Scan for the cell matching the given text and deliver its (x, y) coordinate at center. 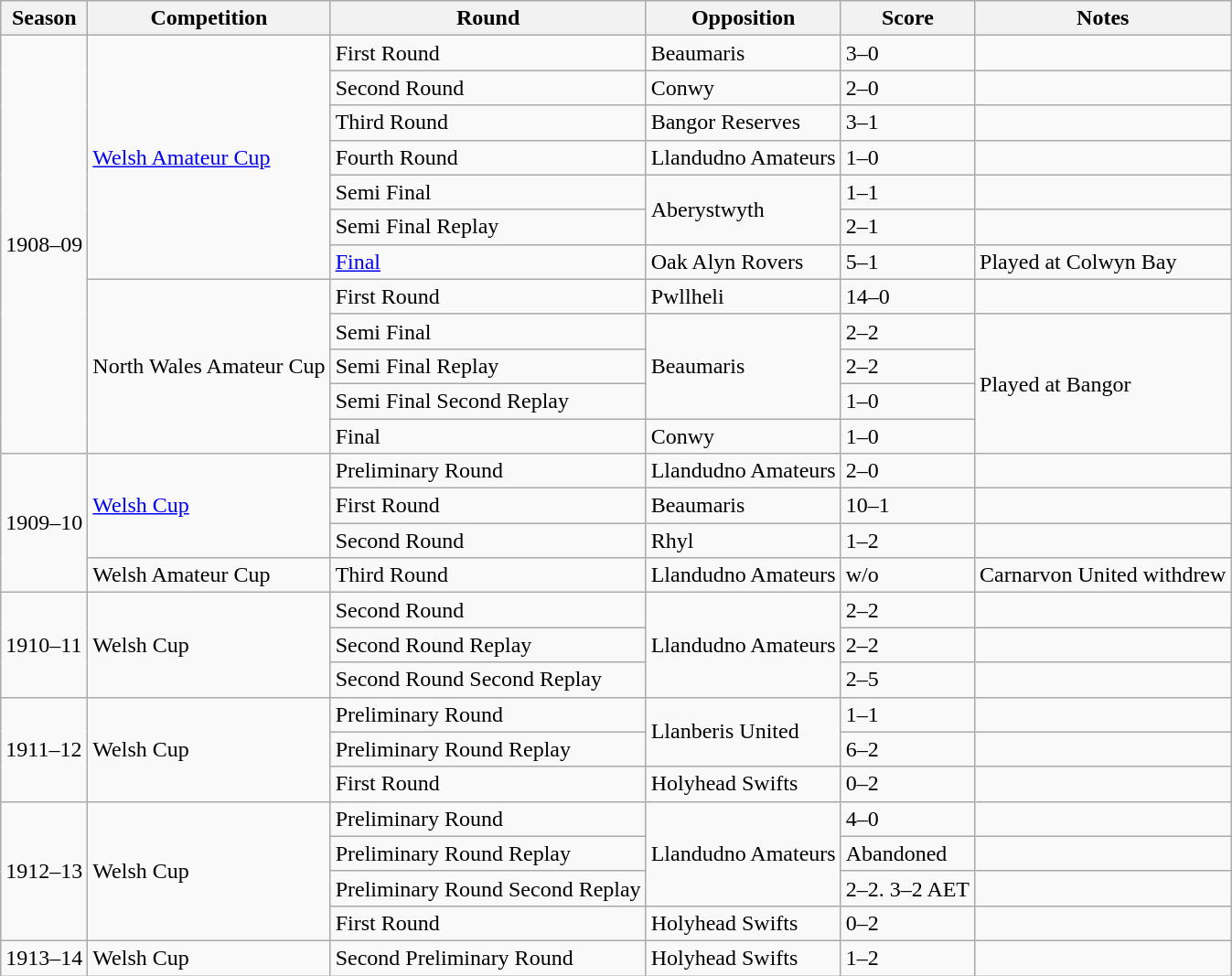
Oak Alyn Rovers (743, 262)
Round (488, 18)
3–1 (907, 123)
1912–13 (44, 871)
Competition (209, 18)
Carnarvon United withdrew (1103, 575)
1911–12 (44, 749)
Second Preliminary Round (488, 958)
Fourth Round (488, 157)
Abandoned (907, 853)
Preliminary Round Second Replay (488, 888)
14–0 (907, 296)
Second Round Replay (488, 645)
1913–14 (44, 958)
Second Round Second Replay (488, 680)
Opposition (743, 18)
North Wales Amateur Cup (209, 366)
w/o (907, 575)
Played at Bangor (1103, 383)
3–0 (907, 53)
Semi Final Second Replay (488, 401)
5–1 (907, 262)
Score (907, 18)
Notes (1103, 18)
2–1 (907, 227)
4–0 (907, 819)
1910–11 (44, 645)
1909–10 (44, 523)
Season (44, 18)
2–2. 3–2 AET (907, 888)
Pwllheli (743, 296)
Rhyl (743, 541)
1908–09 (44, 245)
2–5 (907, 680)
6–2 (907, 749)
10–1 (907, 506)
Aberystwyth (743, 209)
Played at Colwyn Bay (1103, 262)
Llanberis United (743, 732)
Bangor Reserves (743, 123)
